From the cell containing the given text, extract its center point as (X, Y) coordinate. 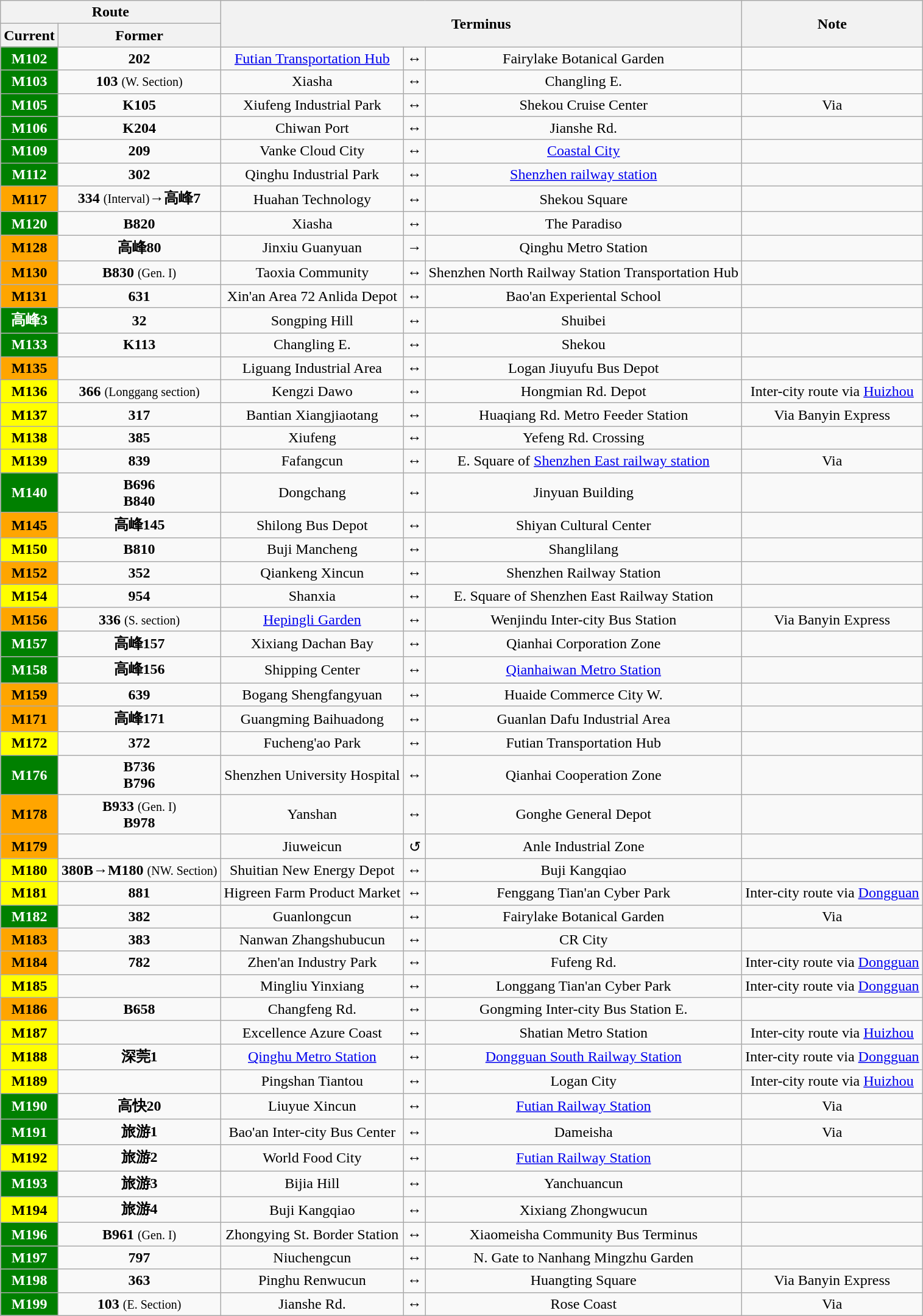
Dongchang (312, 492)
B696B840 (139, 492)
Liuyue Xincun (312, 1106)
Higreen Farm Product Market (312, 893)
M188 (29, 1056)
Dongguan South Railway Station (584, 1056)
Gongming Inter-city Bus Station E. (584, 1009)
Xiufeng Industrial Park (312, 105)
Fafangcun (312, 461)
M106 (29, 128)
Bijia Hill (312, 1184)
Bogang Shengfangyuan (312, 694)
Kengzi Dawo (312, 391)
Xiaomeisha Community Bus Terminus (584, 1234)
高峰171 (139, 719)
M186 (29, 1009)
Bao'an Experiental School (584, 295)
Qianhai Cooperation Zone (584, 775)
385 (139, 437)
B830 (Gen. I) (139, 272)
Xixiang Dachan Bay (312, 643)
Logan City (584, 1081)
The Paradiso (584, 224)
M130 (29, 272)
B810 (139, 550)
Dameisha (584, 1132)
839 (139, 461)
M176 (29, 775)
M198 (29, 1281)
Qianhai Corporation Zone (584, 643)
881 (139, 893)
M102 (29, 58)
M190 (29, 1106)
Huahan Technology (312, 199)
Huangting Square (584, 1281)
M152 (29, 573)
M181 (29, 893)
Shekou Square (584, 199)
Chiwan Port (312, 128)
797 (139, 1258)
Pinghu Renwucun (312, 1281)
366 (Longgang section) (139, 391)
Hepingli Garden (312, 619)
B658 (139, 1009)
B961 (Gen. I) (139, 1234)
Shanxia (312, 596)
旅游2 (139, 1158)
639 (139, 694)
Bantian Xiangjiaotang (312, 414)
旅游3 (139, 1184)
Xin'an Area 72 Anlida Depot (312, 295)
Vanke Cloud City (312, 151)
高峰80 (139, 249)
E. Square of Shenzhen East Railway Station (584, 596)
M145 (29, 525)
Huaqiang Rd. Metro Feeder Station (584, 414)
Fucheng'ao Park (312, 743)
M194 (29, 1210)
M172 (29, 743)
Shiyan Cultural Center (584, 525)
M109 (29, 151)
Yanshan (312, 814)
Liguang Industrial Area (312, 368)
Shenzhen Railway Station (584, 573)
M131 (29, 295)
B933 (Gen. I)B978 (139, 814)
Huaide Commerce City W. (584, 694)
Songping Hill (312, 320)
352 (139, 573)
Xiufeng (312, 437)
Logan Jiuyufu Bus Depot (584, 368)
E. Square of Shenzhen East railway station (584, 461)
382 (139, 916)
Note (832, 24)
M154 (29, 596)
旅游1 (139, 1132)
Niuchengcun (312, 1258)
M135 (29, 368)
M184 (29, 963)
Nanwan Zhangshubucun (312, 939)
M193 (29, 1184)
B736B796 (139, 775)
M139 (29, 461)
M158 (29, 670)
M180 (29, 870)
Former (139, 35)
M196 (29, 1234)
M187 (29, 1032)
M192 (29, 1158)
Hongmian Rd. Depot (584, 391)
Qiankeng Xincun (312, 573)
旅游4 (139, 1210)
M120 (29, 224)
334 (Interval)→高峰7 (139, 199)
Zhen'an Industry Park (312, 963)
Gonghe General Depot (584, 814)
363 (139, 1281)
Shekou Cruise Center (584, 105)
M183 (29, 939)
M179 (29, 846)
→ (414, 249)
M178 (29, 814)
N. Gate to Nanhang Mingzhu Garden (584, 1258)
M140 (29, 492)
Fufeng Rd. (584, 963)
M197 (29, 1258)
K105 (139, 105)
317 (139, 414)
M137 (29, 414)
Jinxiu Guanyuan (312, 249)
高峰145 (139, 525)
深莞1 (139, 1056)
M182 (29, 916)
202 (139, 58)
Taoxia Community (312, 272)
World Food City (312, 1158)
Shenzhen railway station (584, 174)
Shenzhen University Hospital (312, 775)
Buji Mancheng (312, 550)
K204 (139, 128)
Qinghu Industrial Park (312, 174)
M199 (29, 1304)
M156 (29, 619)
M189 (29, 1081)
103 (W. Section) (139, 82)
782 (139, 963)
Shuitian New Energy Depot (312, 870)
Yanchuancun (584, 1184)
Shekou (584, 345)
Current (29, 35)
M171 (29, 719)
Shatian Metro Station (584, 1032)
Rose Coast (584, 1304)
↺ (414, 846)
Longgang Tian'an Cyber Park (584, 986)
302 (139, 174)
M185 (29, 986)
M103 (29, 82)
M133 (29, 345)
Yefeng Rd. Crossing (584, 437)
Xixiang Zhongwucun (584, 1210)
380B→M180 (NW. Section) (139, 870)
高峰157 (139, 643)
Zhongying St. Border Station (312, 1234)
Shipping Center (312, 670)
高快20 (139, 1106)
Guanlongcun (312, 916)
Shilong Bus Depot (312, 525)
Shenzhen North Railway Station Transportation Hub (584, 272)
Wenjindu Inter-city Bus Station (584, 619)
103 (E. Section) (139, 1304)
336 (S. section) (139, 619)
372 (139, 743)
Bao'an Inter-city Bus Center (312, 1132)
Shuibei (584, 320)
Terminus (481, 24)
Jinyuan Building (584, 492)
Jiuweicun (312, 846)
M112 (29, 174)
M138 (29, 437)
B820 (139, 224)
Coastal City (584, 151)
Changfeng Rd. (312, 1009)
32 (139, 320)
Anle Industrial Zone (584, 846)
Pingshan Tiantou (312, 1081)
Shanglilang (584, 550)
209 (139, 151)
M136 (29, 391)
Guanlan Dafu Industrial Area (584, 719)
954 (139, 596)
Mingliu Yinxiang (312, 986)
M150 (29, 550)
M117 (29, 199)
高峰156 (139, 670)
K113 (139, 345)
631 (139, 295)
M191 (29, 1132)
Route (111, 12)
M105 (29, 105)
高峰3 (29, 320)
M128 (29, 249)
383 (139, 939)
Qianhaiwan Metro Station (584, 670)
Fenggang Tian'an Cyber Park (584, 893)
Excellence Azure Coast (312, 1032)
CR City (584, 939)
Guangming Baihuadong (312, 719)
M157 (29, 643)
M159 (29, 694)
